Find where the given text appears and provide that cell's center as [X, Y] coordinate. 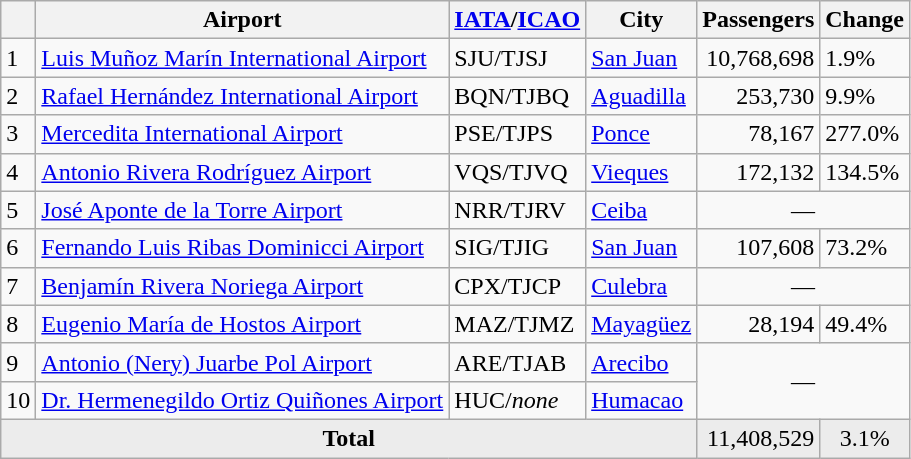
CPX/TJCP [518, 286]
PSE/TJPS [518, 134]
Dr. Hermenegildo Ortiz Quiñones Airport [242, 400]
NRR/TJRV [518, 210]
Vieques [642, 172]
73.2% [865, 248]
Mercedita International Airport [242, 134]
Mayagüez [642, 324]
Culebra [642, 286]
1 [18, 58]
MAZ/TJMZ [518, 324]
Humacao [642, 400]
2 [18, 96]
IATA/ICAO [518, 20]
Total [349, 438]
10 [18, 400]
6 [18, 248]
8 [18, 324]
Ponce [642, 134]
253,730 [758, 96]
7 [18, 286]
10,768,698 [758, 58]
BQN/TJBQ [518, 96]
SJU/TJSJ [518, 58]
1.9% [865, 58]
City [642, 20]
VQS/TJVQ [518, 172]
11,408,529 [758, 438]
Arecibo [642, 362]
28,194 [758, 324]
Eugenio María de Hostos Airport [242, 324]
Passengers [758, 20]
134.5% [865, 172]
9 [18, 362]
Change [865, 20]
Aguadilla [642, 96]
5 [18, 210]
3.1% [865, 438]
277.0% [865, 134]
4 [18, 172]
Antonio (Nery) Juarbe Pol Airport [242, 362]
Rafael Hernández International Airport [242, 96]
172,132 [758, 172]
SIG/TJIG [518, 248]
3 [18, 134]
49.4% [865, 324]
78,167 [758, 134]
Airport [242, 20]
9.9% [865, 96]
HUC/none [518, 400]
Benjamín Rivera Noriega Airport [242, 286]
Fernando Luis Ribas Dominicci Airport [242, 248]
ARE/TJAB [518, 362]
Ceiba [642, 210]
Antonio Rivera Rodríguez Airport [242, 172]
107,608 [758, 248]
José Aponte de la Torre Airport [242, 210]
Luis Muñoz Marín International Airport [242, 58]
